Provide the [X, Y] coordinate of the cell's center where the given text is located.  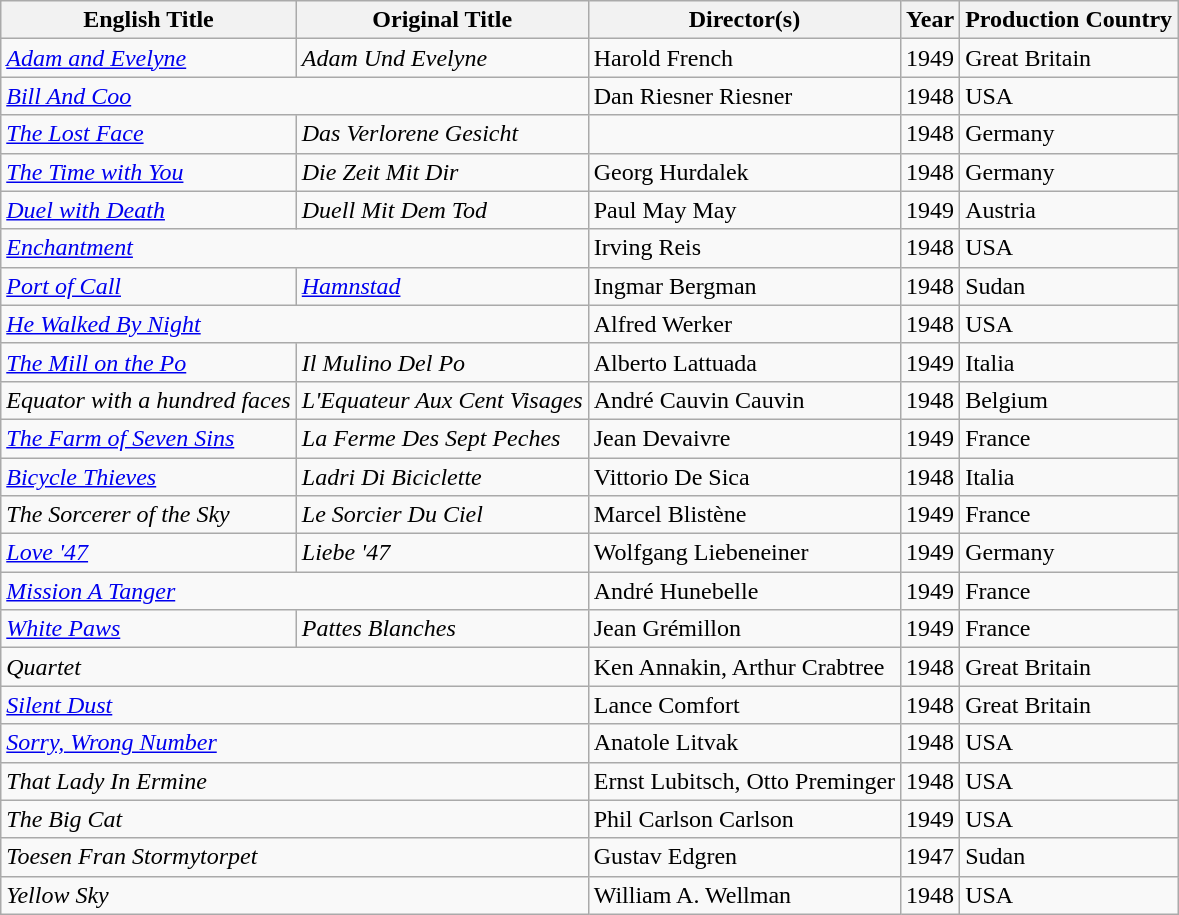
Mission A Tanger [294, 591]
Adam Und Evelyne [442, 58]
Jean Grémillon [744, 629]
Bill And Coo [294, 96]
Austria [1069, 210]
Love '47 [149, 553]
White Paws [149, 629]
Wolfgang Liebeneiner [744, 553]
Marcel Blistène [744, 515]
André Hunebelle [744, 591]
Le Sorcier Du Ciel [442, 515]
Irving Reis [744, 248]
Equator with a hundred faces [149, 400]
Ingmar Bergman [744, 286]
Alfred Werker [744, 324]
Duel with Death [149, 210]
Director(s) [744, 20]
English Title [149, 20]
Ladri Di Biciclette [442, 477]
Production Country [1069, 20]
Sorry, Wrong Number [294, 743]
Adam and Evelyne [149, 58]
L'Equateur Aux Cent Visages [442, 400]
Jean Devaivre [744, 438]
Ken Annakin, Arthur Crabtree [744, 667]
The Farm of Seven Sins [149, 438]
Gustav Edgren [744, 857]
Port of Call [149, 286]
Belgium [1069, 400]
Enchantment [294, 248]
The Mill on the Po [149, 362]
Phil Carlson Carlson [744, 819]
Quartet [294, 667]
Ernst Lubitsch, Otto Preminger [744, 781]
Il Mulino Del Po [442, 362]
The Lost Face [149, 134]
The Sorcerer of the Sky [149, 515]
He Walked By Night [294, 324]
Liebe '47 [442, 553]
Georg Hurdalek [744, 172]
Duell Mit Dem Tod [442, 210]
Lance Comfort [744, 705]
Das Verlorene Gesicht [442, 134]
Anatole Litvak [744, 743]
Year [930, 20]
Yellow Sky [294, 895]
Toesen Fran Stormytorpet [294, 857]
André Cauvin Cauvin [744, 400]
Die Zeit Mit Dir [442, 172]
Silent Dust [294, 705]
Dan Riesner Riesner [744, 96]
That Lady In Ermine [294, 781]
Paul May May [744, 210]
The Big Cat [294, 819]
1947 [930, 857]
William A. Wellman [744, 895]
Original Title [442, 20]
The Time with You [149, 172]
Harold French [744, 58]
La Ferme Des Sept Peches [442, 438]
Hamnstad [442, 286]
Bicycle Thieves [149, 477]
Pattes Blanches [442, 629]
Alberto Lattuada [744, 362]
Vittorio De Sica [744, 477]
